For the text-containing cell, return its midpoint in [X, Y] coordinate format. 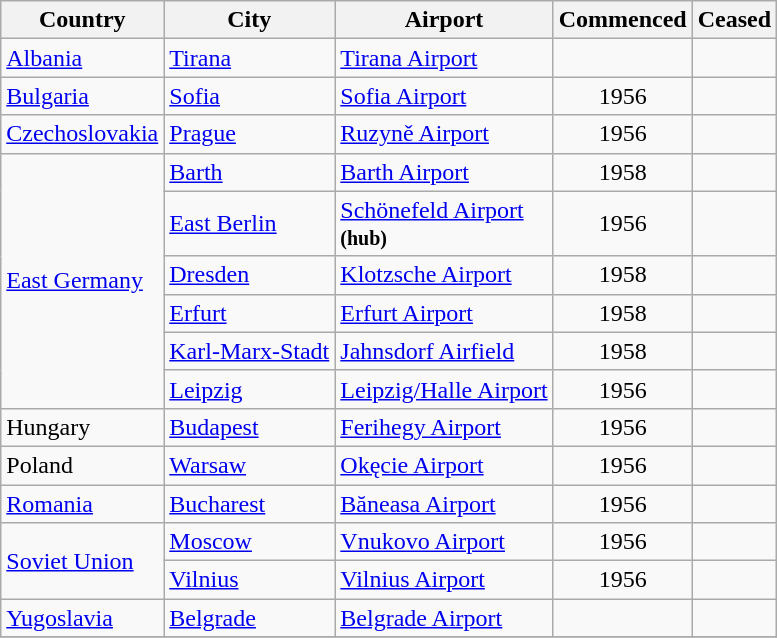
Dresden [250, 275]
Bucharest [250, 503]
Prague [250, 134]
Okęcie Airport [444, 465]
Bulgaria [82, 96]
Ceased [734, 20]
Barth Airport [444, 172]
Soviet Union [82, 561]
Tirana Airport [444, 58]
Romania [82, 503]
Karl-Marx-Stadt [250, 351]
Belgrade Airport [444, 618]
Jahnsdorf Airfield [444, 351]
Albania [82, 58]
Băneasa Airport [444, 503]
Czechoslovakia [82, 134]
Budapest [250, 427]
Vilnius Airport [444, 580]
Schönefeld Airport(hub) [444, 224]
Commenced [622, 20]
Moscow [250, 542]
Sofia [250, 96]
Leipzig/Halle Airport [444, 389]
Vnukovo Airport [444, 542]
East Germany [82, 280]
Leipzig [250, 389]
Poland [82, 465]
Klotzsche Airport [444, 275]
Warsaw [250, 465]
Barth [250, 172]
Sofia Airport [444, 96]
Airport [444, 20]
Erfurt [250, 313]
Country [82, 20]
City [250, 20]
Tirana [250, 58]
East Berlin [250, 224]
Vilnius [250, 580]
Belgrade [250, 618]
Erfurt Airport [444, 313]
Hungary [82, 427]
Yugoslavia [82, 618]
Ferihegy Airport [444, 427]
Ruzyně Airport [444, 134]
